Return the (X, Y) coordinate for the center point of the cell that contains the specified text.  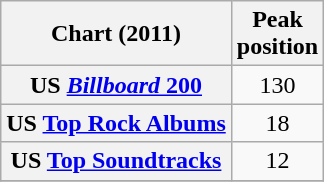
Chart (2011) (116, 34)
US Top Rock Albums (116, 123)
US Top Soundtracks (116, 161)
18 (277, 123)
US Billboard 200 (116, 85)
130 (277, 85)
12 (277, 161)
Peakposition (277, 34)
